For the text-containing cell, return its midpoint in [x, y] coordinate format. 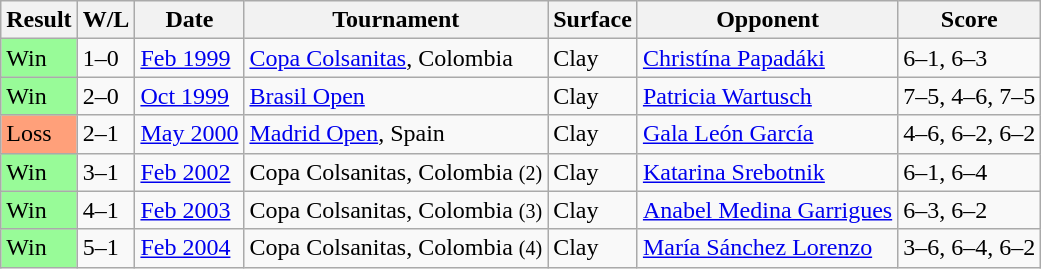
Surface [593, 20]
4–1 [106, 210]
Date [190, 20]
6–1, 6–3 [970, 58]
Feb 2002 [190, 172]
3–1 [106, 172]
Katarina Srebotnik [767, 172]
6–3, 6–2 [970, 210]
7–5, 4–6, 7–5 [970, 96]
4–6, 6–2, 6–2 [970, 134]
Anabel Medina Garrigues [767, 210]
Christína Papadáki [767, 58]
1–0 [106, 58]
Copa Colsanitas, Colombia (3) [396, 210]
2–1 [106, 134]
Score [970, 20]
Feb 2004 [190, 248]
Result [39, 20]
María Sánchez Lorenzo [767, 248]
6–1, 6–4 [970, 172]
Oct 1999 [190, 96]
3–6, 6–4, 6–2 [970, 248]
Feb 1999 [190, 58]
May 2000 [190, 134]
Brasil Open [396, 96]
Loss [39, 134]
Copa Colsanitas, Colombia (4) [396, 248]
W/L [106, 20]
Copa Colsanitas, Colombia (2) [396, 172]
Gala León García [767, 134]
Madrid Open, Spain [396, 134]
Opponent [767, 20]
Tournament [396, 20]
5–1 [106, 248]
Patricia Wartusch [767, 96]
Feb 2003 [190, 210]
2–0 [106, 96]
Copa Colsanitas, Colombia [396, 58]
